Identify which cell holds the provided text, then report its (X, Y) central coordinate. 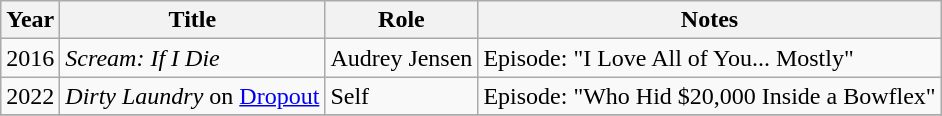
Notes (710, 20)
Audrey Jensen (402, 58)
Scream: If I Die (192, 58)
Episode: "Who Hid $20,000 Inside a Bowflex" (710, 96)
2022 (30, 96)
2016 (30, 58)
Role (402, 20)
Title (192, 20)
Year (30, 20)
Self (402, 96)
Episode: "I Love All of You... Mostly" (710, 58)
Dirty Laundry on Dropout (192, 96)
